Return the (x, y) coordinate for the center point of the cell that contains the specified text.  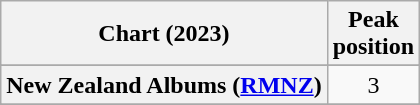
Chart (2023) (164, 34)
Peakposition (373, 34)
New Zealand Albums (RMNZ) (164, 85)
3 (373, 85)
